Pinpoint the cell where the given text exists, returning its (X, Y) midpoint coordinate. 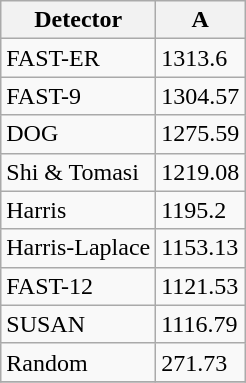
1219.08 (200, 172)
Random (78, 362)
1304.57 (200, 96)
Shi & Tomasi (78, 172)
FAST-9 (78, 96)
1313.6 (200, 58)
271.73 (200, 362)
Detector (78, 20)
Harris-Laplace (78, 248)
1116.79 (200, 324)
DOG (78, 134)
1275.59 (200, 134)
A (200, 20)
FAST-12 (78, 286)
SUSAN (78, 324)
FAST-ER (78, 58)
1153.13 (200, 248)
1195.2 (200, 210)
1121.53 (200, 286)
Harris (78, 210)
